Capture the cell that displays the provided text and extract its [x, y] central coordinate. 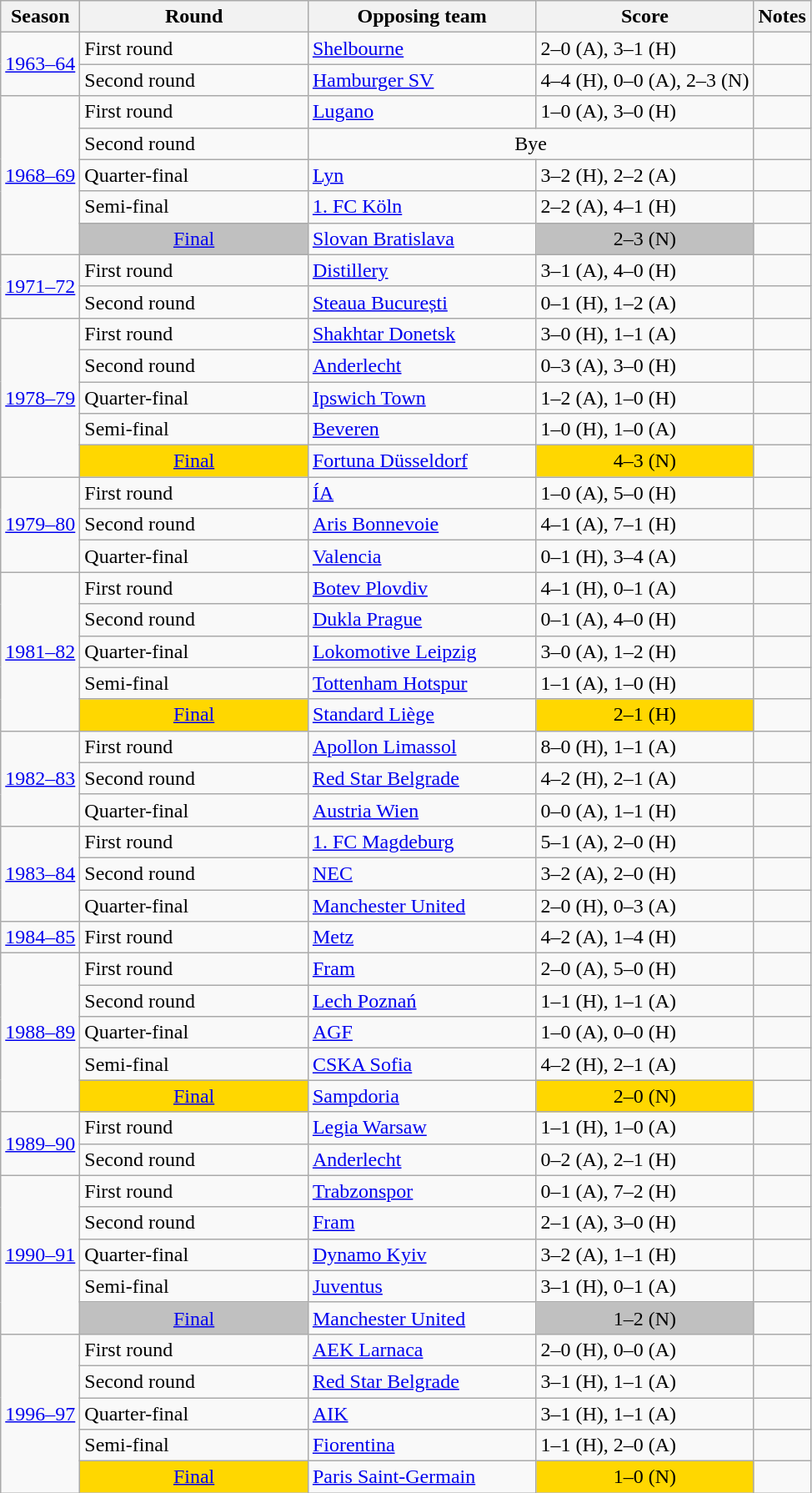
4–4 (H), 0–0 (A), 2–3 (N) [645, 80]
2–1 (H) [645, 715]
Tottenham Hotspur [422, 683]
Steaua București [422, 302]
Hamburger SV [422, 80]
1963–64 [40, 64]
Lech Poznań [422, 1001]
0–2 (A), 2–1 (H) [645, 1159]
1989–90 [40, 1144]
1983–84 [40, 873]
AGF [422, 1033]
1990–91 [40, 1254]
Dynamo Kyiv [422, 1254]
4–2 (A), 1–4 (H) [645, 938]
1–0 (H), 1–0 (A) [645, 430]
4–1 (H), 0–1 (A) [645, 588]
2–3 (N) [645, 239]
NEC [422, 873]
Bye [530, 143]
Austria Wien [422, 810]
1–1 (H), 1–1 (A) [645, 1001]
Round [194, 17]
AEK Larnaca [422, 1350]
Beveren [422, 430]
Metz [422, 938]
1979–80 [40, 525]
2–0 (H), 0–0 (A) [645, 1350]
Ipswich Town [422, 398]
Score [645, 17]
ÍA [422, 493]
Fiorentina [422, 1445]
3–1 (A), 4–0 (H) [645, 270]
0–1 (H), 3–4 (A) [645, 556]
3–2 (A), 2–0 (H) [645, 873]
1. FC Köln [422, 207]
3–2 (H), 2–2 (A) [645, 175]
CSKA Sofia [422, 1064]
1996–97 [40, 1413]
Sampdoria [422, 1096]
2–0 (H), 0–3 (A) [645, 905]
3–0 (H), 1–1 (A) [645, 334]
1982–83 [40, 778]
1–1 (H), 2–0 (A) [645, 1445]
4–3 (N) [645, 461]
1988–89 [40, 1033]
1978–79 [40, 397]
3–0 (A), 1–2 (H) [645, 651]
Lugano [422, 112]
0–1 (A), 7–2 (H) [645, 1191]
Standard Liège [422, 715]
3–1 (H), 0–1 (A) [645, 1286]
Fortuna Düsseldorf [422, 461]
Legia Warsaw [422, 1128]
Distillery [422, 270]
1–0 (N) [645, 1477]
1. FC Magdeburg [422, 842]
Valencia [422, 556]
Apollon Limassol [422, 746]
Shelbourne [422, 48]
Botev Plovdiv [422, 588]
Season [40, 17]
1–2 (N) [645, 1318]
Aris Bonnevoie [422, 525]
Opposing team [422, 17]
Slovan Bratislava [422, 239]
AIK [422, 1414]
1–2 (A), 1–0 (H) [645, 398]
1981–82 [40, 651]
Juventus [422, 1286]
4–1 (A), 7–1 (H) [645, 525]
1–0 (A), 3–0 (H) [645, 112]
1–1 (A), 1–0 (H) [645, 683]
2–0 (N) [645, 1096]
2–0 (A), 5–0 (H) [645, 969]
Notes [782, 17]
Lokomotive Leipzig [422, 651]
0–3 (A), 3–0 (H) [645, 365]
1984–85 [40, 938]
0–1 (A), 4–0 (H) [645, 620]
2–1 (A), 3–0 (H) [645, 1223]
Dukla Prague [422, 620]
1968–69 [40, 175]
2–2 (A), 4–1 (H) [645, 207]
3–2 (A), 1–1 (H) [645, 1254]
Paris Saint-Germain [422, 1477]
8–0 (H), 1–1 (A) [645, 746]
1–1 (H), 1–0 (A) [645, 1128]
Lyn [422, 175]
1–0 (A), 5–0 (H) [645, 493]
0–0 (A), 1–1 (H) [645, 810]
0–1 (H), 1–2 (A) [645, 302]
2–0 (A), 3–1 (H) [645, 48]
1971–72 [40, 286]
Trabzonspor [422, 1191]
5–1 (A), 2–0 (H) [645, 842]
Shakhtar Donetsk [422, 334]
1–0 (A), 0–0 (H) [645, 1033]
